Return the [X, Y] coordinate for the center point of the cell that contains the specified text.  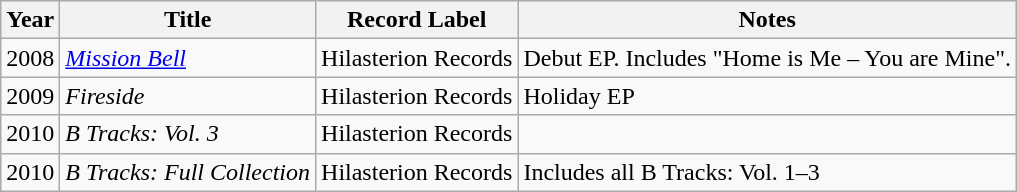
Mission Bell [188, 58]
Debut EP. Includes "Home is Me – You are Mine". [768, 58]
Fireside [188, 96]
B Tracks: Vol. 3 [188, 134]
2009 [30, 96]
Notes [768, 20]
Year [30, 20]
Record Label [417, 20]
B Tracks: Full Collection [188, 172]
Holiday EP [768, 96]
Includes all B Tracks: Vol. 1–3 [768, 172]
Title [188, 20]
2008 [30, 58]
